Identify which cell holds the provided text, then report its (X, Y) central coordinate. 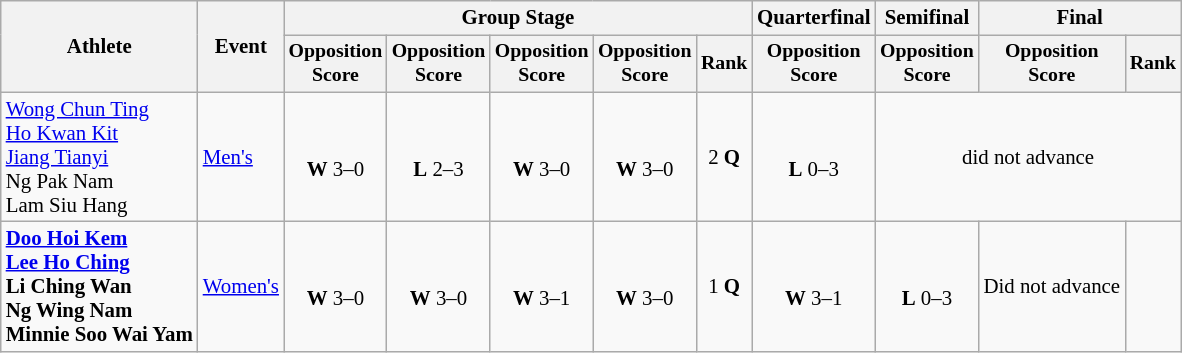
Did not advance (1052, 287)
Men's (241, 157)
Group Stage (518, 18)
Women's (241, 287)
Athlete (100, 46)
Semifinal (926, 18)
1 Q (724, 287)
did not advance (1028, 157)
Final (1079, 18)
Quarterfinal (814, 18)
L 2–3 (438, 157)
2 Q (724, 157)
Event (241, 46)
Doo Hoi KemLee Ho ChingLi Ching WanNg Wing NamMinnie Soo Wai Yam (100, 287)
Wong Chun TingHo Kwan KitJiang TianyiNg Pak NamLam Siu Hang (100, 157)
